From the cell containing the given text, extract its center point as (x, y) coordinate. 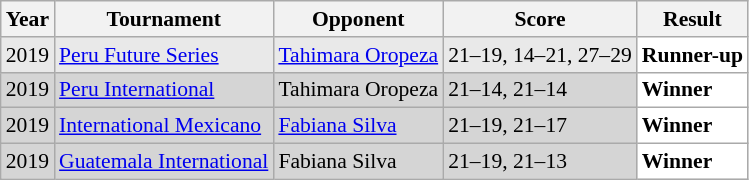
Tournament (164, 19)
Opponent (358, 19)
21–19, 21–13 (540, 162)
Peru International (164, 90)
21–14, 21–14 (540, 90)
21–19, 21–17 (540, 126)
Peru Future Series (164, 55)
Runner-up (692, 55)
Year (28, 19)
21–19, 14–21, 27–29 (540, 55)
International Mexicano (164, 126)
Guatemala International (164, 162)
Result (692, 19)
Score (540, 19)
